Identify which cell holds the provided text, then report its (x, y) central coordinate. 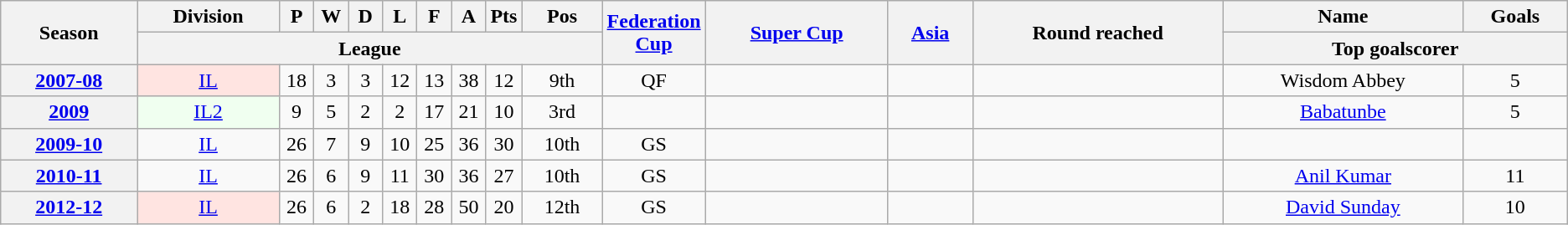
Anil Kumar (1343, 176)
Asia (930, 33)
Round reached (1097, 33)
Season (69, 33)
QF (653, 80)
3rd (562, 112)
A (469, 17)
13 (434, 80)
2012-12 (69, 207)
F (434, 17)
20 (504, 207)
2010-11 (69, 176)
9th (562, 80)
Federation Cup (653, 33)
L (400, 17)
Top goalscorer (1395, 49)
David Sunday (1343, 207)
Division (209, 17)
P (297, 17)
Super Cup (797, 33)
28 (434, 207)
50 (469, 207)
2009 (69, 112)
D (365, 17)
Wisdom Abbey (1343, 80)
W (332, 17)
League (370, 49)
17 (434, 112)
Name (1343, 17)
Babatunbe (1343, 112)
7 (332, 144)
2007-08 (69, 80)
Pts (504, 17)
27 (504, 176)
Goals (1514, 17)
12th (562, 207)
Pos (562, 17)
IL2 (209, 112)
38 (469, 80)
25 (434, 144)
21 (469, 112)
2009-10 (69, 144)
